Search for the cell housing the specified text and yield its (x, y) center coordinate. 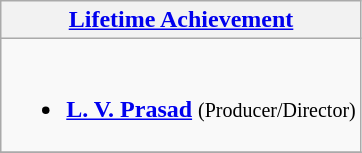
L. V. Prasad (Producer/Director) (182, 96)
Lifetime Achievement (182, 20)
